Return [x, y] of the center of cell containing provided text 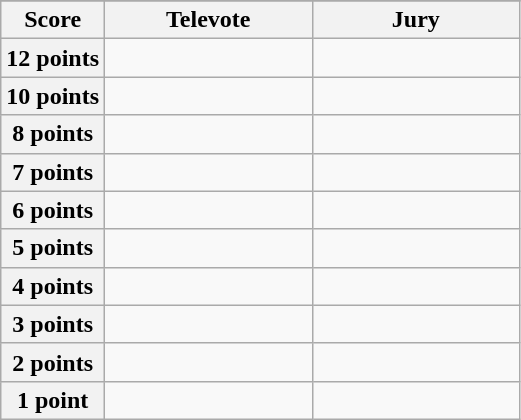
12 points [53, 58]
2 points [53, 362]
3 points [53, 324]
5 points [53, 248]
1 point [53, 400]
6 points [53, 210]
10 points [53, 96]
4 points [53, 286]
Score [53, 20]
8 points [53, 134]
7 points [53, 172]
Jury [416, 20]
Televote [209, 20]
